For the text-containing cell, return its midpoint in [X, Y] coordinate format. 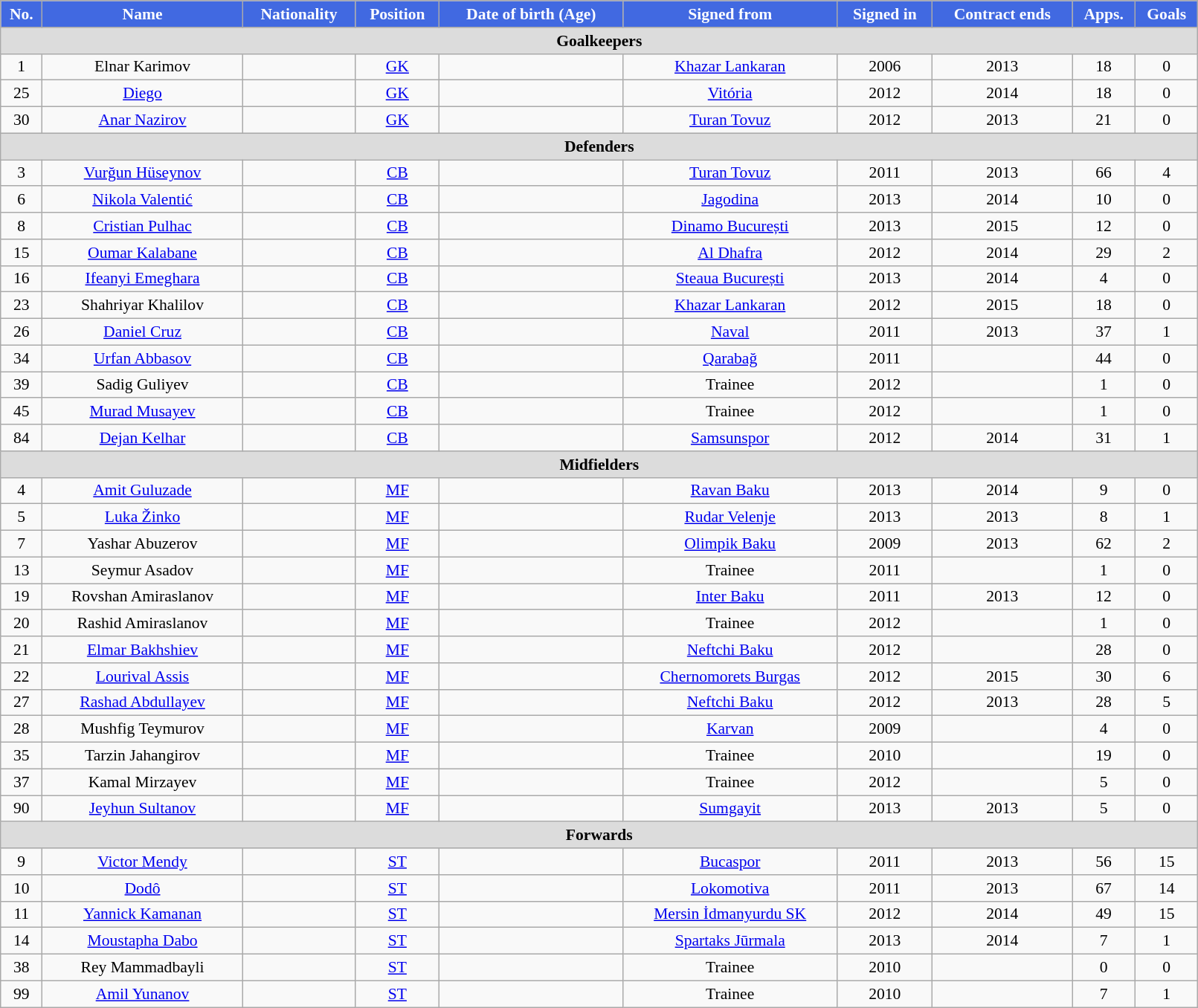
26 [22, 332]
Mushfig Teymurov [143, 729]
Nationality [299, 14]
Lokomotiva [730, 888]
Goals [1167, 14]
Victor Mendy [143, 862]
84 [22, 438]
Vitória [730, 94]
Defenders [599, 146]
Dodô [143, 888]
Contract ends [1002, 14]
Oumar Kalabane [143, 253]
67 [1104, 888]
Yashar Abuzerov [143, 544]
11 [22, 914]
Kamal Mirzayev [143, 782]
22 [22, 676]
Naval [730, 332]
Steaua București [730, 279]
Seymur Asadov [143, 570]
Apps. [1104, 14]
44 [1104, 358]
Qarabağ [730, 358]
Rey Mammadbayli [143, 968]
Midfielders [599, 465]
Sumgayit [730, 809]
Rudar Velenje [730, 517]
Sadig Guliyev [143, 385]
Inter Baku [730, 597]
Rashad Abdullayev [143, 702]
Nikola Valentić [143, 200]
Jagodina [730, 200]
Diego [143, 94]
Daniel Cruz [143, 332]
Position [397, 14]
Ifeanyi Emeghara [143, 279]
29 [1104, 253]
Moustapha Dabo [143, 941]
34 [22, 358]
Bucaspor [730, 862]
Karvan [730, 729]
16 [22, 279]
Signed in [885, 14]
No. [22, 14]
66 [1104, 173]
Amit Guluzade [143, 491]
Tarzin Jahangirov [143, 756]
Mersin İdmanyurdu SK [730, 914]
Murad Musayev [143, 412]
20 [22, 624]
Elmar Bakhshiev [143, 650]
Luka Žinko [143, 517]
39 [22, 385]
Dejan Kelhar [143, 438]
Anar Nazirov [143, 120]
Ravan Baku [730, 491]
Forwards [599, 836]
Samsunspor [730, 438]
Date of birth (Age) [531, 14]
Rashid Amiraslanov [143, 624]
Yannick Kamanan [143, 914]
13 [22, 570]
Vurğun Hüseynov [143, 173]
Urfan Abbasov [143, 358]
90 [22, 809]
Rovshan Amiraslanov [143, 597]
49 [1104, 914]
Jeyhun Sultanov [143, 809]
99 [22, 994]
Amil Yunanov [143, 994]
Elnar Karimov [143, 67]
31 [1104, 438]
38 [22, 968]
Name [143, 14]
2006 [885, 67]
45 [22, 412]
56 [1104, 862]
3 [22, 173]
Al Dhafra [730, 253]
Signed from [730, 14]
Shahriyar Khalilov [143, 306]
Lourival Assis [143, 676]
25 [22, 94]
62 [1104, 544]
Dinamo București [730, 226]
35 [22, 756]
Chernomorets Burgas [730, 676]
Olimpik Baku [730, 544]
27 [22, 702]
Goalkeepers [599, 41]
Cristian Pulhac [143, 226]
Spartaks Jūrmala [730, 941]
23 [22, 306]
